Search for the cell housing the specified text and yield its [X, Y] center coordinate. 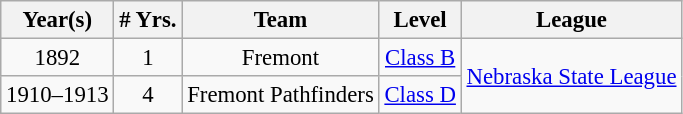
Team [280, 20]
Year(s) [58, 20]
Class B [420, 58]
4 [148, 95]
1892 [58, 58]
League [572, 20]
# Yrs. [148, 20]
Class D [420, 95]
1910–1913 [58, 95]
Fremont Pathfinders [280, 95]
Fremont [280, 58]
Nebraska State League [572, 76]
1 [148, 58]
Level [420, 20]
